For the text-containing cell, return its midpoint in (x, y) coordinate format. 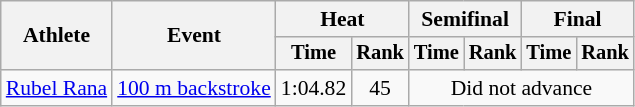
Semifinal (465, 19)
1:04.82 (314, 88)
100 m backstroke (194, 88)
Final (577, 19)
Rubel Rana (56, 88)
Heat (342, 19)
Athlete (56, 36)
Did not advance (522, 88)
45 (380, 88)
Event (194, 36)
